Return the [x, y] coordinate for the center point of the cell that contains the specified text.  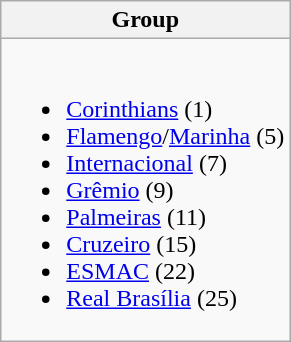
Group [146, 20]
Corinthians (1) Flamengo/Marinha (5) Internacional (7) Grêmio (9) Palmeiras (11) Cruzeiro (15) ESMAC (22) Real Brasília (25) [146, 190]
